Find where the given text appears and provide that cell's center as [x, y] coordinate. 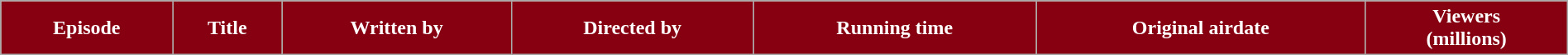
Original airdate [1201, 28]
Running time [895, 28]
Written by [397, 28]
Episode [87, 28]
Directed by [632, 28]
Viewers(millions) [1466, 28]
Title [227, 28]
